Find where the given text appears and provide that cell's center as (x, y) coordinate. 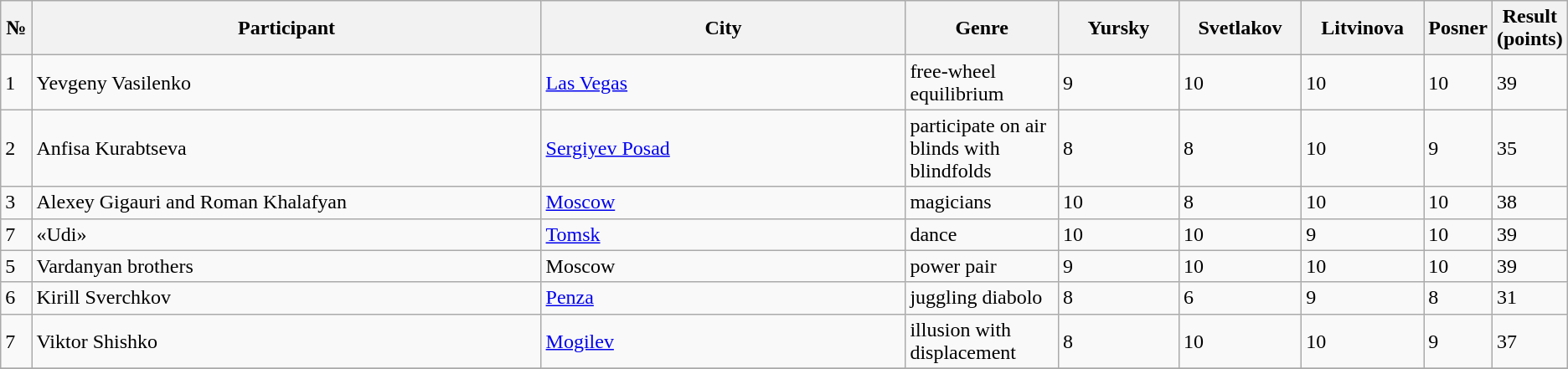
juggling diabolo (982, 298)
Las Vegas (724, 82)
Anfisa Kurabtseva (286, 148)
magicians (982, 202)
«Udi» (286, 234)
dance (982, 234)
Alexey Gigauri and Roman Khalafyan (286, 202)
38 (1529, 202)
participate on air blinds with blindfolds (982, 148)
№ (17, 28)
Litvinova (1363, 28)
power pair (982, 266)
Sergiyev Posad (724, 148)
Yevgeny Vasilenko (286, 82)
Genre (982, 28)
35 (1529, 148)
37 (1529, 341)
Posner (1458, 28)
Tomsk (724, 234)
City (724, 28)
free-wheel equilibrium (982, 82)
Result (points) (1529, 28)
31 (1529, 298)
1 (17, 82)
Participant (286, 28)
5 (17, 266)
2 (17, 148)
Viktor Shishko (286, 341)
Svetlakov (1240, 28)
Mogilev (724, 341)
3 (17, 202)
Penza (724, 298)
illusion with displacement (982, 341)
Kirill Sverchkov (286, 298)
Vardanyan brothers (286, 266)
Yursky (1119, 28)
